From the cell containing the given text, extract its center point as [x, y] coordinate. 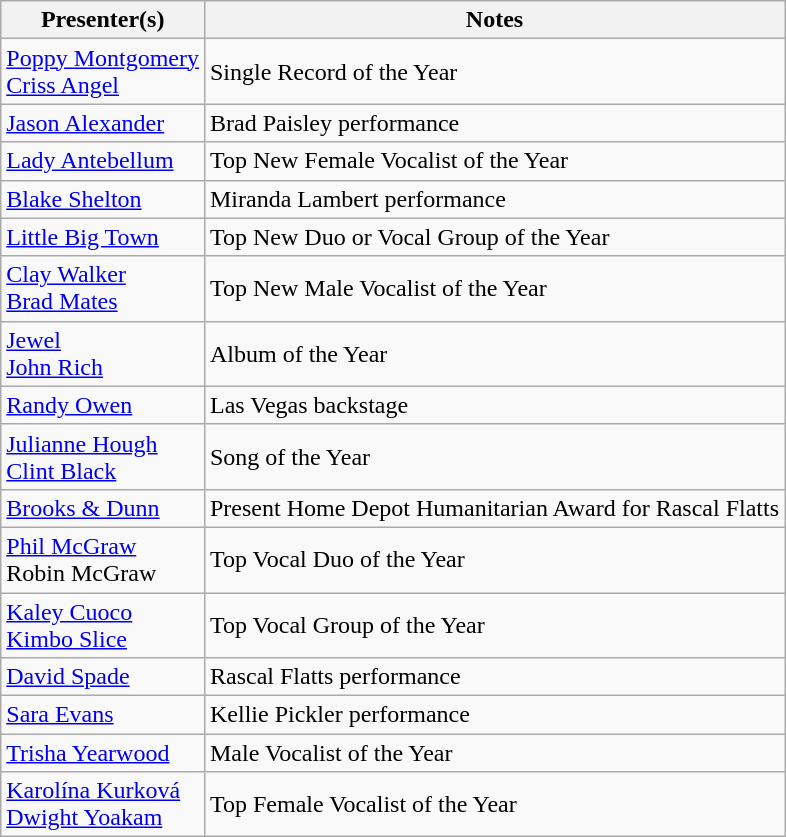
Las Vegas backstage [494, 405]
Top Vocal Group of the Year [494, 624]
Top New Duo or Vocal Group of the Year [494, 237]
Male Vocalist of the Year [494, 753]
Album of the Year [494, 354]
Single Record of the Year [494, 72]
Phil McGrawRobin McGraw [103, 560]
Presenter(s) [103, 20]
Randy Owen [103, 405]
Blake Shelton [103, 199]
Song of the Year [494, 456]
Top New Female Vocalist of the Year [494, 161]
Kaley CuocoKimbo Slice [103, 624]
Brooks & Dunn [103, 508]
Present Home Depot Humanitarian Award for Rascal Flatts [494, 508]
Sara Evans [103, 715]
David Spade [103, 677]
Kellie Pickler performance [494, 715]
Julianne HoughClint Black [103, 456]
Jason Alexander [103, 123]
Top Vocal Duo of the Year [494, 560]
Top Female Vocalist of the Year [494, 804]
JewelJohn Rich [103, 354]
Rascal Flatts performance [494, 677]
Poppy MontgomeryCriss Angel [103, 72]
Brad Paisley performance [494, 123]
Karolína KurkováDwight Yoakam [103, 804]
Notes [494, 20]
Miranda Lambert performance [494, 199]
Top New Male Vocalist of the Year [494, 288]
Little Big Town [103, 237]
Lady Antebellum [103, 161]
Clay WalkerBrad Mates [103, 288]
Trisha Yearwood [103, 753]
